From the cell containing the given text, extract its center point as (X, Y) coordinate. 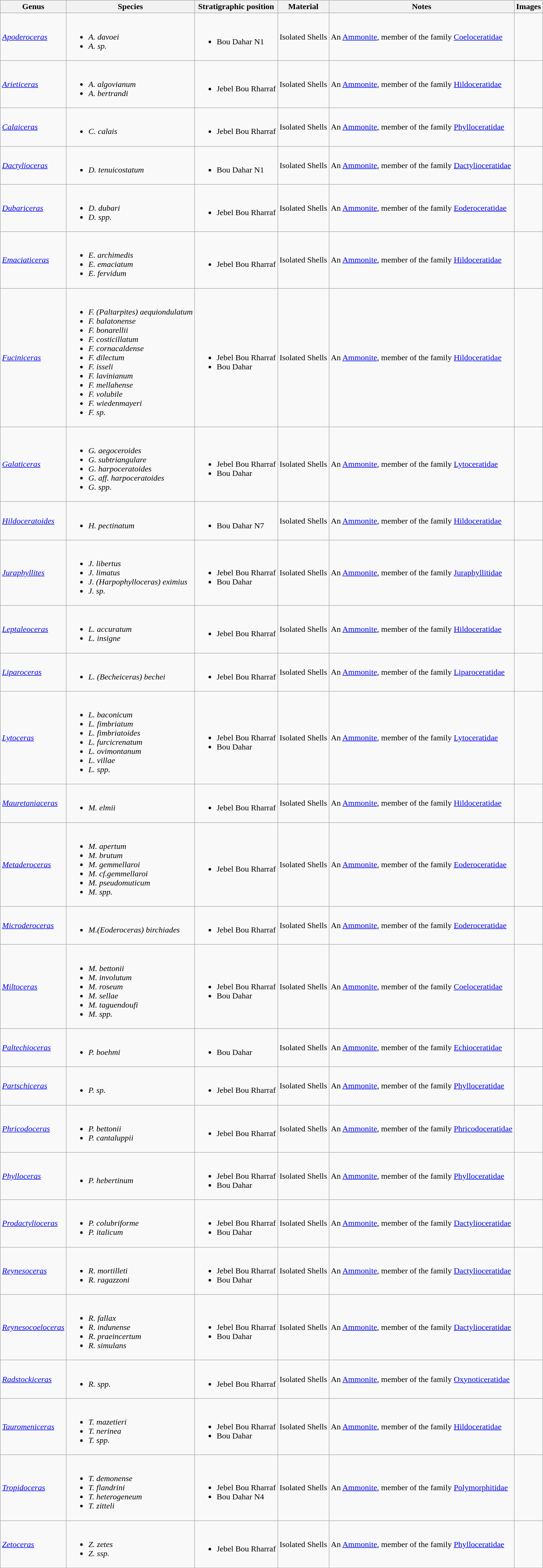
Apoderoceras (33, 37)
An Ammonite, member of the family Juraphyllitidae (422, 573)
Species (131, 7)
Jebel Bou RharrafBou Dahar N4 (236, 1488)
M. bettoniiM. involutumM. roseumM. sellaeM. taguendoufiM. spp. (131, 987)
Miltoceras (33, 987)
E. archimedisE. emaciatumE. fervidum (131, 260)
J. libertusJ. limatusJ. (Harpophylloceras) eximiusJ. sp. (131, 573)
L. baconicumL. fimbriatumL. fimbriatoidesL. furcicrenatumL. ovimontanumL. villaeL. spp. (131, 738)
Dactylioceras (33, 165)
Mauretaniaceras (33, 804)
Partschiceras (33, 1086)
Bou Dahar (236, 1048)
Notes (422, 7)
Prodactylioceras (33, 1223)
Bou Dahar N7 (236, 521)
Emaciaticeras (33, 260)
R. fallaxR. indunenseR. praeincertumR. simulans (131, 1327)
H. pectinatum (131, 521)
An Ammonite, member of the family Echioceratidae (422, 1048)
Galaticeras (33, 464)
T. demonenseT. flandriniT. heterogeneumT. zitteli (131, 1488)
An Ammonite, member of the family Phricodoceratidae (422, 1129)
Arieticeras (33, 84)
An Ammonite, member of the family Oxynoticeratidae (422, 1379)
D. tenuicostatum (131, 165)
Material (303, 7)
Paltechioceras (33, 1048)
P. hebertinum (131, 1176)
Calaiceras (33, 127)
Phylloceras (33, 1176)
C. calais (131, 127)
G. aegoceroidesG. subtriangulareG. harpoceratoidesG. aff. harpoceratoidesG. spp. (131, 464)
Microderoceras (33, 925)
M. elmii (131, 804)
Fuciniceras (33, 358)
An Ammonite, member of the family Polymorphitidae (422, 1488)
M.(Eoderoceras) birchiades (131, 925)
P. sp. (131, 1086)
L. (Becheiceras) bechei (131, 672)
Images (528, 7)
T. mazetieriT. nerineaT. spp. (131, 1427)
Liparoceras (33, 672)
Juraphyllites (33, 573)
M. apertumM. brutumM. gemmellaroiM. cf.gemmellaroiM. pseudomuticumM. spp. (131, 864)
Zetoceras (33, 1544)
Tropidoceras (33, 1488)
Lytoceras (33, 738)
Dubariceras (33, 208)
P. colubriformeP. italicum (131, 1223)
Radstockiceras (33, 1379)
D. dubariD. spp. (131, 208)
Phricodoceras (33, 1129)
L. accuratumL. insigne (131, 629)
Z. zetesZ. ssp. (131, 1544)
A. davoeiA. sp. (131, 37)
Hildoceratoides (33, 521)
Reynesocoeloceras (33, 1327)
Leptaleoceras (33, 629)
A. algovianumA. bertrandi (131, 84)
An Ammonite, member of the family Liparoceratidae (422, 672)
Tauromeniceras (33, 1427)
Reynesoceras (33, 1271)
Metaderoceras (33, 864)
Stratigraphic position (236, 7)
P. boehmi (131, 1048)
R. mortilletiR. ragazzoni (131, 1271)
Genus (33, 7)
P. bettoniiP. cantaluppii (131, 1129)
R. spp. (131, 1379)
